Find where the given text appears and provide that cell's center as (x, y) coordinate. 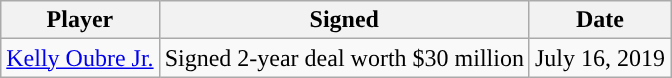
Signed 2-year deal worth $30 million (344, 58)
Date (600, 20)
July 16, 2019 (600, 58)
Signed (344, 20)
Kelly Oubre Jr. (80, 58)
Player (80, 20)
